Return [X, Y] of the center of cell containing provided text 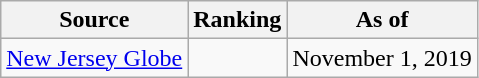
November 1, 2019 [382, 58]
New Jersey Globe [94, 58]
As of [382, 20]
Source [94, 20]
Ranking [238, 20]
